Find where the given text appears and provide that cell's center as (X, Y) coordinate. 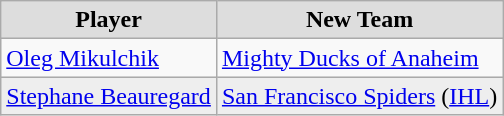
Mighty Ducks of Anaheim (359, 58)
Player (109, 20)
Oleg Mikulchik (109, 58)
San Francisco Spiders (IHL) (359, 96)
Stephane Beauregard (109, 96)
New Team (359, 20)
